Capture the cell that displays the provided text and extract its (X, Y) central coordinate. 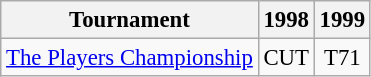
T71 (342, 58)
CUT (286, 58)
1998 (286, 20)
Tournament (130, 20)
The Players Championship (130, 58)
1999 (342, 20)
